Provide the [x, y] coordinate of the cell's center where the given text is located.  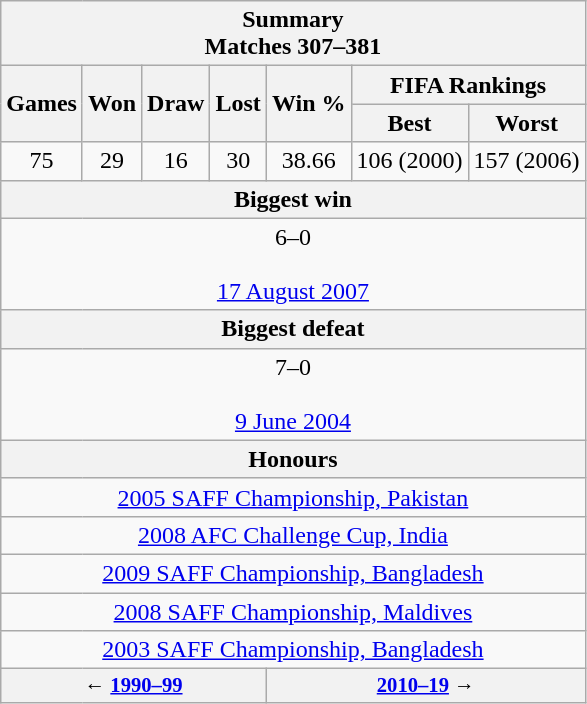
Biggest defeat [293, 329]
2008 SAFF Championship, Maldives [293, 611]
← 1990–99 [134, 686]
30 [238, 161]
FIFA Rankings [468, 85]
29 [112, 161]
Worst [526, 123]
75 [42, 161]
Win % [308, 104]
16 [176, 161]
Lost [238, 104]
Summary Matches 307–381 [293, 34]
157 (2006) [526, 161]
Best [410, 123]
2009 SAFF Championship, Bangladesh [293, 573]
38.66 [308, 161]
2008 AFC Challenge Cup, India [293, 535]
2010–19 → [426, 686]
7–0 9 June 2004 [293, 394]
106 (2000) [410, 161]
Won [112, 104]
Honours [293, 459]
Biggest win [293, 199]
2005 SAFF Championship, Pakistan [293, 497]
2003 SAFF Championship, Bangladesh [293, 650]
Draw [176, 104]
Games [42, 104]
6–0 17 August 2007 [293, 264]
